Output the [X, Y] coordinate of the center of the cell containing the given text.  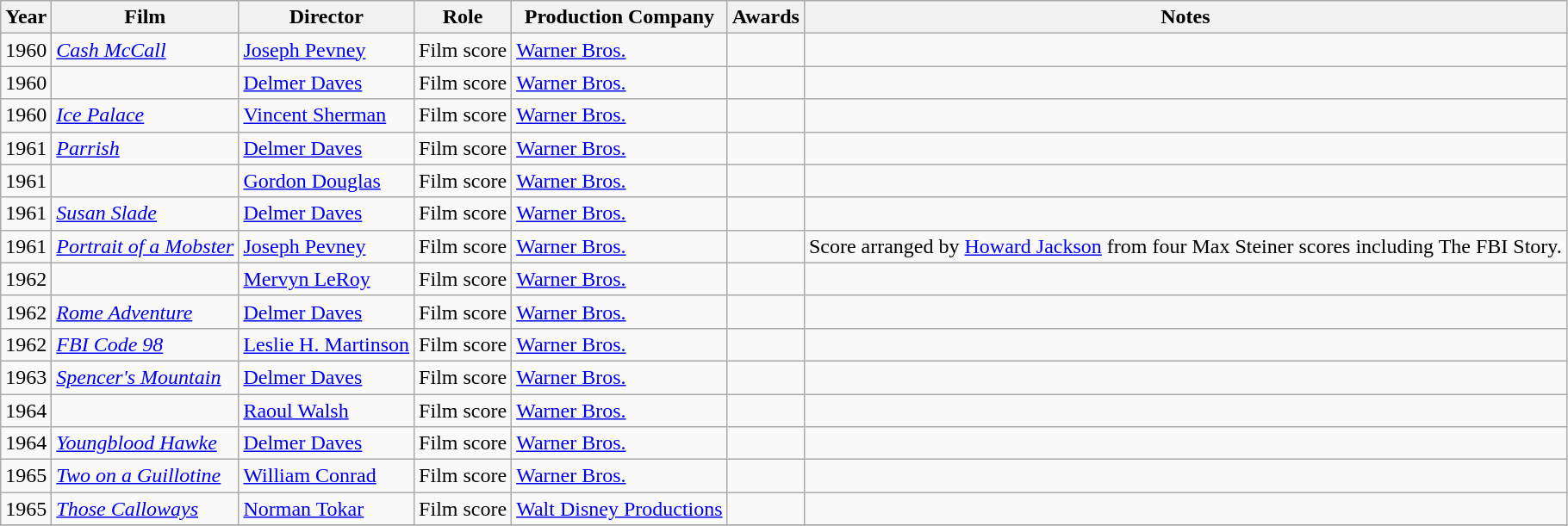
Gordon Douglas [327, 181]
Leslie H. Martinson [327, 344]
Spencer's Mountain [145, 377]
Cash McCall [145, 50]
Raoul Walsh [327, 411]
Two on a Guillotine [145, 476]
Film [145, 17]
Youngblood Hawke [145, 443]
Rome Adventure [145, 312]
Those Calloways [145, 509]
Production Company [619, 17]
Director [327, 17]
Notes [1185, 17]
Awards [765, 17]
Parrish [145, 148]
Walt Disney Productions [619, 509]
Portrait of a Mobster [145, 246]
William Conrad [327, 476]
Mervyn LeRoy [327, 279]
Score arranged by Howard Jackson from four Max Steiner scores including The FBI Story. [1185, 246]
Ice Palace [145, 115]
Susan Slade [145, 213]
Year [26, 17]
Vincent Sherman [327, 115]
1963 [26, 377]
FBI Code 98 [145, 344]
Norman Tokar [327, 509]
Role [464, 17]
